Pinpoint the cell where the given text exists, returning its (X, Y) midpoint coordinate. 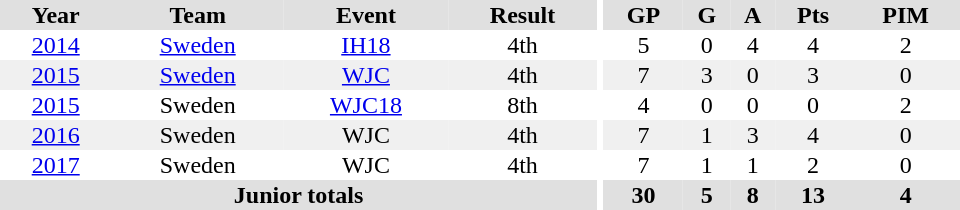
G (706, 15)
PIM (906, 15)
8 (752, 195)
30 (644, 195)
2014 (56, 45)
2016 (56, 135)
8th (522, 105)
13 (813, 195)
IH18 (366, 45)
2017 (56, 165)
Pts (813, 15)
Event (366, 15)
WJC18 (366, 105)
GP (644, 15)
Junior totals (298, 195)
Team (198, 15)
A (752, 15)
Year (56, 15)
Result (522, 15)
